Return [x, y] of the center of cell containing provided text 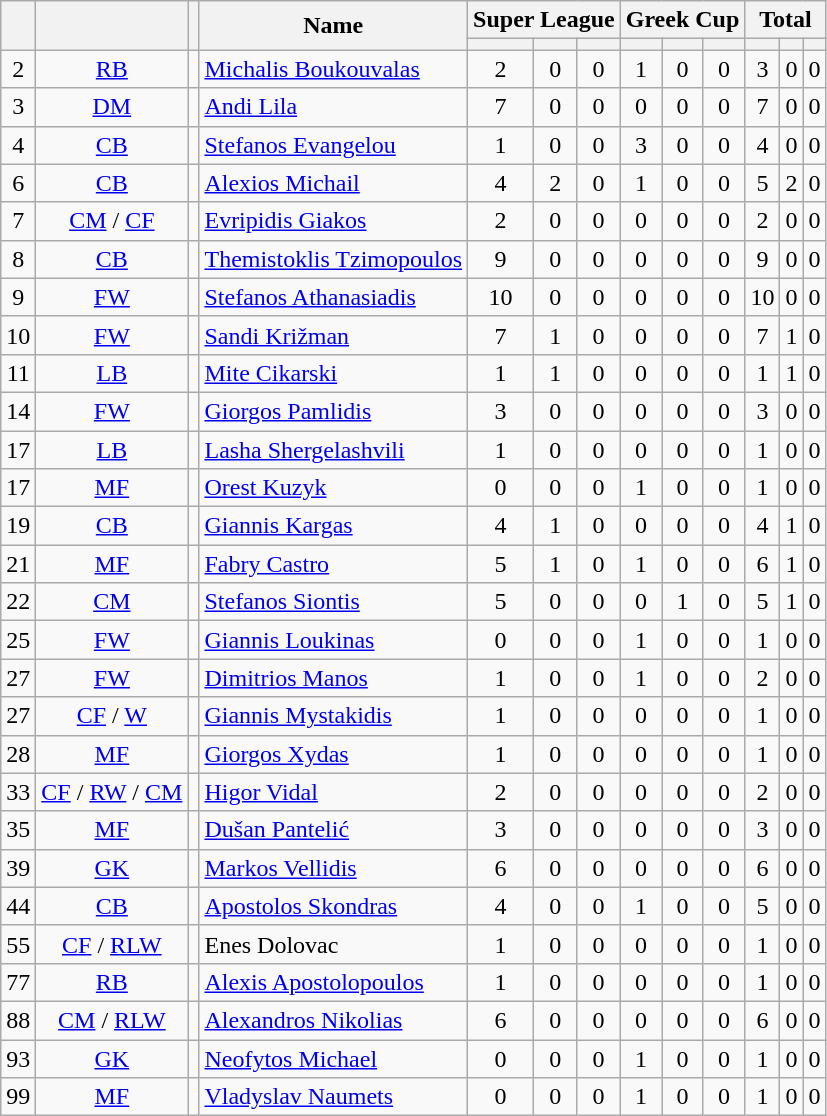
Themistoklis Tzimopoulos [334, 259]
25 [18, 640]
93 [18, 1059]
Giannis Mystakidis [334, 716]
39 [18, 868]
Fabry Castro [334, 564]
Giannis Kargas [334, 526]
Dušan Pantelić [334, 830]
Vladyslav Naumets [334, 1097]
21 [18, 564]
35 [18, 830]
Markos Vellidis [334, 868]
22 [18, 602]
Enes Dolovac [334, 944]
Stefanos Evangelou [334, 145]
88 [18, 1020]
28 [18, 754]
CF / RLW [112, 944]
Alexios Michail [334, 183]
Giannis Loukinas [334, 640]
Giorgos Pamlidis [334, 411]
99 [18, 1097]
CM / CF [112, 221]
8 [18, 259]
Higor Vidal [334, 792]
33 [18, 792]
Alexandros Nikolias [334, 1020]
CM [112, 602]
Dimitrios Manos [334, 678]
Greek Cup [682, 20]
14 [18, 411]
Sandi Križman [334, 335]
Apostolos Skondras [334, 906]
Stefanos Siontis [334, 602]
11 [18, 373]
Neofytos Michael [334, 1059]
Orest Kuzyk [334, 488]
77 [18, 982]
Name [334, 26]
19 [18, 526]
Super League [544, 20]
44 [18, 906]
Stefanos Athanasiadis [334, 297]
Mite Cikarski [334, 373]
DM [112, 107]
Giorgos Xydas [334, 754]
Andi Lila [334, 107]
Evripidis Giakos [334, 221]
CF / RW / CM [112, 792]
Lasha Shergelashvili [334, 449]
CM / RLW [112, 1020]
Alexis Apostolopoulos [334, 982]
CF / W [112, 716]
Total [786, 20]
55 [18, 944]
Michalis Boukouvalas [334, 69]
